Pinpoint the cell where the given text exists, returning its [X, Y] midpoint coordinate. 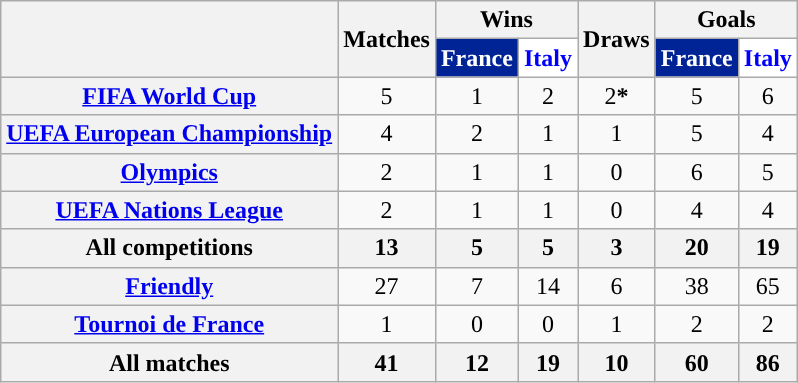
FIFA World Cup [170, 96]
All competitions [170, 248]
Matches [387, 39]
86 [768, 362]
Goals [726, 20]
13 [387, 248]
20 [696, 248]
Wins [506, 20]
60 [696, 362]
2* [617, 96]
Friendly [170, 286]
12 [476, 362]
38 [696, 286]
41 [387, 362]
14 [548, 286]
10 [617, 362]
27 [387, 286]
UEFA European Championship [170, 134]
Olympics [170, 172]
UEFA Nations League [170, 210]
3 [617, 248]
7 [476, 286]
Draws [617, 39]
Tournoi de France [170, 324]
All matches [170, 362]
65 [768, 286]
